Return the (x, y) coordinate for the center point of the cell that contains the specified text.  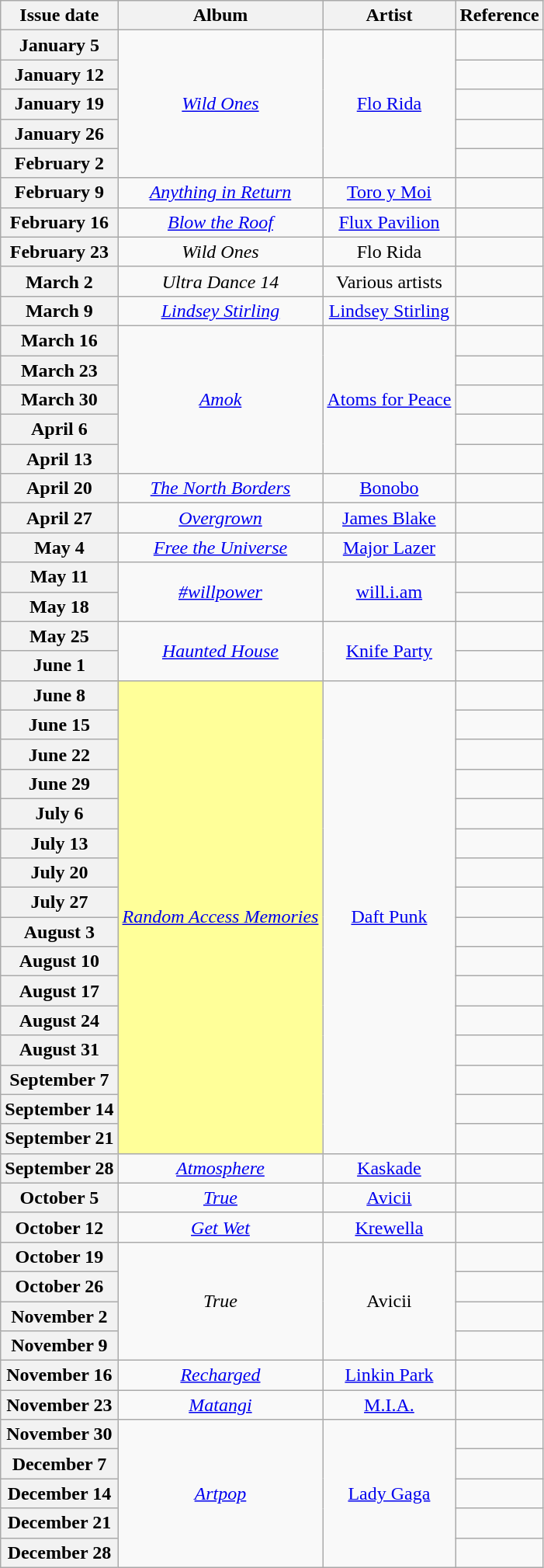
June 1 (59, 666)
Free the Universe (220, 548)
February 9 (59, 193)
February 23 (59, 252)
May 11 (59, 577)
November 16 (59, 1375)
Lady Gaga (390, 1493)
October 19 (59, 1257)
Reference (500, 16)
November 30 (59, 1434)
Recharged (220, 1375)
August 31 (59, 1050)
August 24 (59, 1020)
Flux Pavilion (390, 222)
Album (220, 16)
July 13 (59, 843)
November 2 (59, 1316)
June 8 (59, 695)
June 15 (59, 725)
February 2 (59, 163)
Major Lazer (390, 548)
Artist (390, 16)
Linkin Park (390, 1375)
July 6 (59, 813)
April 27 (59, 518)
#willpower (220, 592)
November 9 (59, 1346)
Atmosphere (220, 1168)
August 17 (59, 991)
December 28 (59, 1552)
June 29 (59, 784)
January 12 (59, 75)
Get Wet (220, 1227)
August 10 (59, 961)
December 21 (59, 1523)
April 20 (59, 488)
January 19 (59, 104)
Matangi (220, 1405)
September 21 (59, 1139)
The North Borders (220, 488)
will.i.am (390, 592)
March 23 (59, 370)
December 14 (59, 1493)
Amok (220, 399)
Toro y Moi (390, 193)
Kaskade (390, 1168)
December 7 (59, 1464)
M.I.A. (390, 1405)
November 23 (59, 1405)
Krewella (390, 1227)
James Blake (390, 518)
Blow the Roof (220, 222)
October 12 (59, 1227)
February 16 (59, 222)
Artpop (220, 1493)
October 5 (59, 1198)
July 27 (59, 902)
Issue date (59, 16)
July 20 (59, 873)
Haunted House (220, 651)
Atoms for Peace (390, 399)
October 26 (59, 1286)
September 28 (59, 1168)
May 25 (59, 636)
January 26 (59, 134)
September 7 (59, 1080)
May 18 (59, 607)
Various artists (390, 281)
January 5 (59, 45)
March 16 (59, 340)
Anything in Return (220, 193)
August 3 (59, 932)
April 13 (59, 459)
Knife Party (390, 651)
Bonobo (390, 488)
Ultra Dance 14 (220, 281)
May 4 (59, 548)
June 22 (59, 754)
September 14 (59, 1109)
Daft Punk (390, 916)
March 30 (59, 400)
Overgrown (220, 518)
Random Access Memories (220, 916)
April 6 (59, 429)
March 2 (59, 281)
March 9 (59, 311)
